From the cell containing the given text, extract its center point as [X, Y] coordinate. 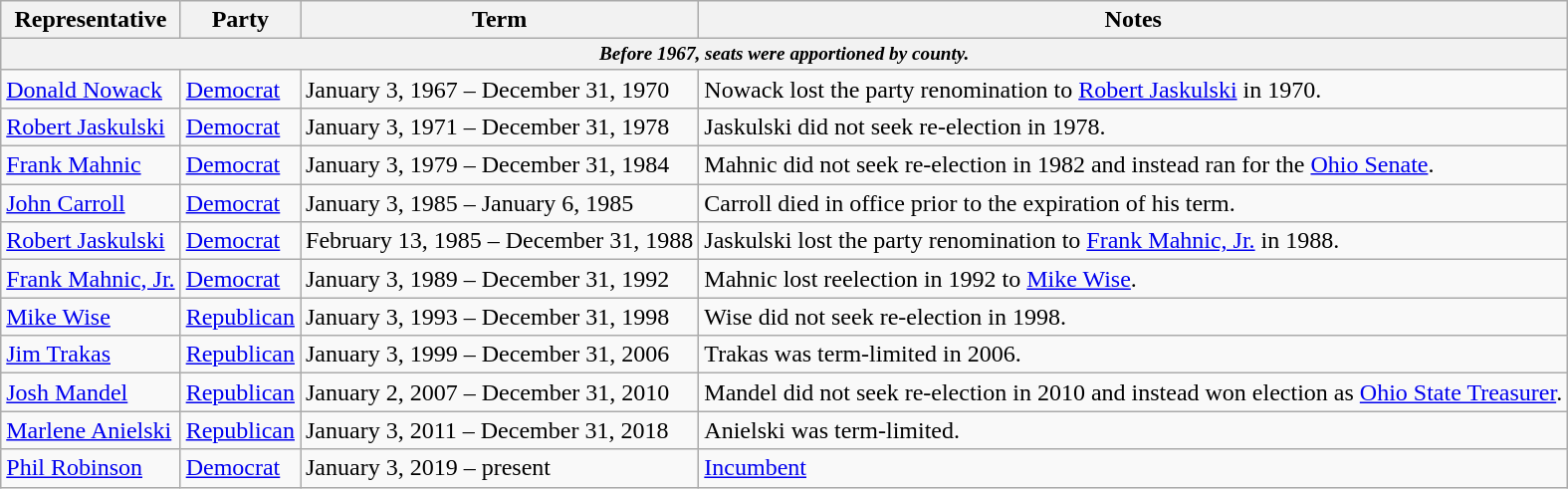
Trakas was term-limited in 2006. [1133, 355]
January 3, 1979 – December 31, 1984 [500, 165]
Jaskulski did not seek re-election in 1978. [1133, 127]
January 3, 1967 – December 31, 1970 [500, 89]
Incumbent [1133, 468]
Donald Nowack [91, 89]
Marlene Anielski [91, 430]
Anielski was term-limited. [1133, 430]
Notes [1133, 20]
Frank Mahnic [91, 165]
Carroll died in office prior to the expiration of his term. [1133, 203]
Frank Mahnic, Jr. [91, 279]
Mike Wise [91, 317]
January 3, 1985 – January 6, 1985 [500, 203]
January 2, 2007 – December 31, 2010 [500, 392]
Josh Mandel [91, 392]
Jim Trakas [91, 355]
Before 1967, seats were apportioned by county. [784, 55]
January 3, 1999 – December 31, 2006 [500, 355]
Term [500, 20]
January 3, 2011 – December 31, 2018 [500, 430]
January 3, 1971 – December 31, 1978 [500, 127]
Wise did not seek re-election in 1998. [1133, 317]
January 3, 2019 – present [500, 468]
Phil Robinson [91, 468]
Representative [91, 20]
Mahnic lost reelection in 1992 to Mike Wise. [1133, 279]
February 13, 1985 – December 31, 1988 [500, 241]
Mandel did not seek re-election in 2010 and instead won election as Ohio State Treasurer. [1133, 392]
John Carroll [91, 203]
Party [240, 20]
January 3, 1989 – December 31, 1992 [500, 279]
Jaskulski lost the party renomination to Frank Mahnic, Jr. in 1988. [1133, 241]
January 3, 1993 – December 31, 1998 [500, 317]
Nowack lost the party renomination to Robert Jaskulski in 1970. [1133, 89]
Mahnic did not seek re-election in 1982 and instead ran for the Ohio Senate. [1133, 165]
